Output the (x, y) coordinate of the center of the cell containing the given text.  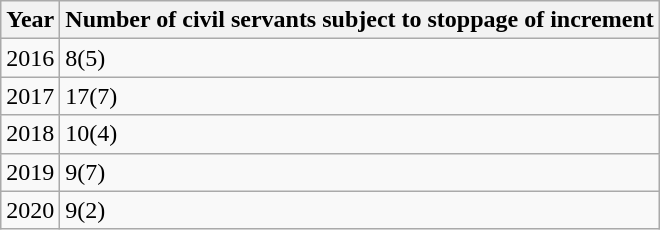
10(4) (360, 134)
2019 (30, 172)
9(7) (360, 172)
9(2) (360, 210)
2018 (30, 134)
Year (30, 20)
17(7) (360, 96)
8(5) (360, 58)
2017 (30, 96)
2016 (30, 58)
Number of civil servants subject to stoppage of increment (360, 20)
2020 (30, 210)
